Return (X, Y) of the center of cell containing provided text 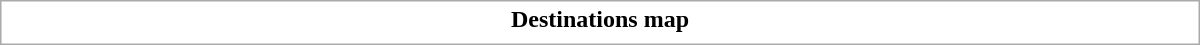
Destinations map (600, 19)
